Return (X, Y) of the center of cell containing provided text 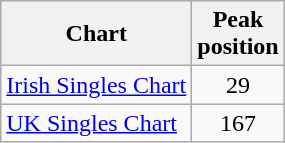
29 (238, 85)
Peakposition (238, 34)
Chart (96, 34)
UK Singles Chart (96, 123)
Irish Singles Chart (96, 85)
167 (238, 123)
